Search for the cell housing the specified text and yield its (x, y) center coordinate. 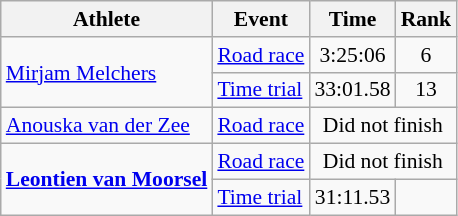
Time (352, 19)
Mirjam Melchers (107, 72)
3:25:06 (352, 55)
Athlete (107, 19)
13 (426, 90)
Rank (426, 19)
6 (426, 55)
Anouska van der Zee (107, 126)
31:11.53 (352, 197)
Event (260, 19)
Leontien van Moorsel (107, 180)
33:01.58 (352, 90)
